Provide the (X, Y) coordinate of the cell's center where the given text is located.  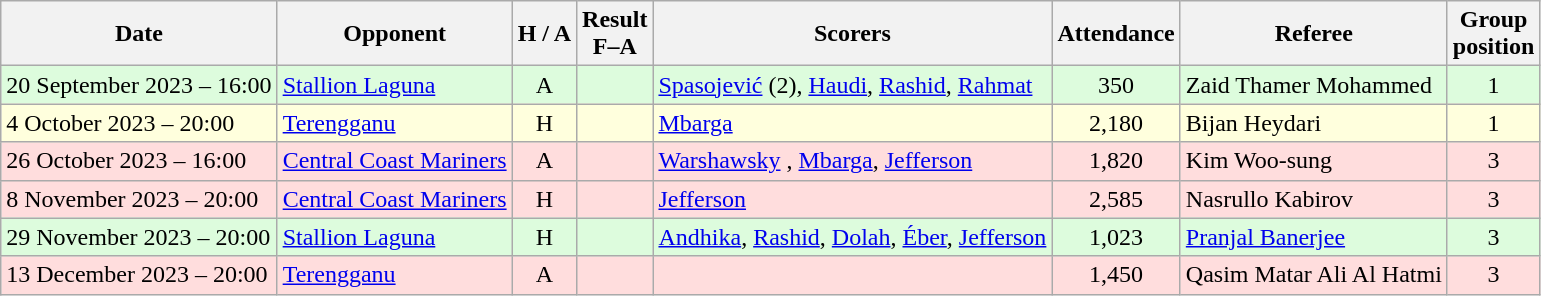
Spasojević (2), Haudi, Rashid, Rahmat (852, 85)
Qasim Matar Ali Al Hatmi (1314, 275)
4 October 2023 – 20:00 (139, 123)
350 (1116, 85)
1,023 (1116, 237)
Kim Woo-sung (1314, 161)
8 November 2023 – 20:00 (139, 199)
Warshawsky , Mbarga, Jefferson (852, 161)
Jefferson (852, 199)
Opponent (394, 34)
26 October 2023 – 16:00 (139, 161)
13 December 2023 – 20:00 (139, 275)
H / A (544, 34)
1,820 (1116, 161)
2,585 (1116, 199)
Groupposition (1493, 34)
Zaid Thamer Mohammed (1314, 85)
Date (139, 34)
Pranjal Banerjee (1314, 237)
1,450 (1116, 275)
Nasrullo Kabirov (1314, 199)
Andhika, Rashid, Dolah, Éber, Jefferson (852, 237)
20 September 2023 – 16:00 (139, 85)
29 November 2023 – 20:00 (139, 237)
ResultF–A (615, 34)
Bijan Heydari (1314, 123)
2,180 (1116, 123)
Referee (1314, 34)
Attendance (1116, 34)
Scorers (852, 34)
Mbarga (852, 123)
